Return [x, y] of the center of cell containing provided text 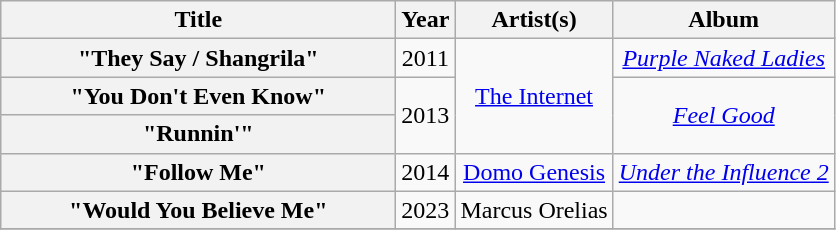
Purple Naked Ladies [724, 58]
Domo Genesis [534, 172]
2013 [426, 115]
2011 [426, 58]
"You Don't Even Know" [198, 96]
Marcus Orelias [534, 210]
"Would You Believe Me" [198, 210]
Feel Good [724, 115]
The Internet [534, 96]
"Follow Me" [198, 172]
Year [426, 20]
2014 [426, 172]
"They Say / Shangrila" [198, 58]
"Runnin'" [198, 134]
2023 [426, 210]
Title [198, 20]
Album [724, 20]
Under the Influence 2 [724, 172]
Artist(s) [534, 20]
